Output the [X, Y] coordinate of the center of the cell containing the given text.  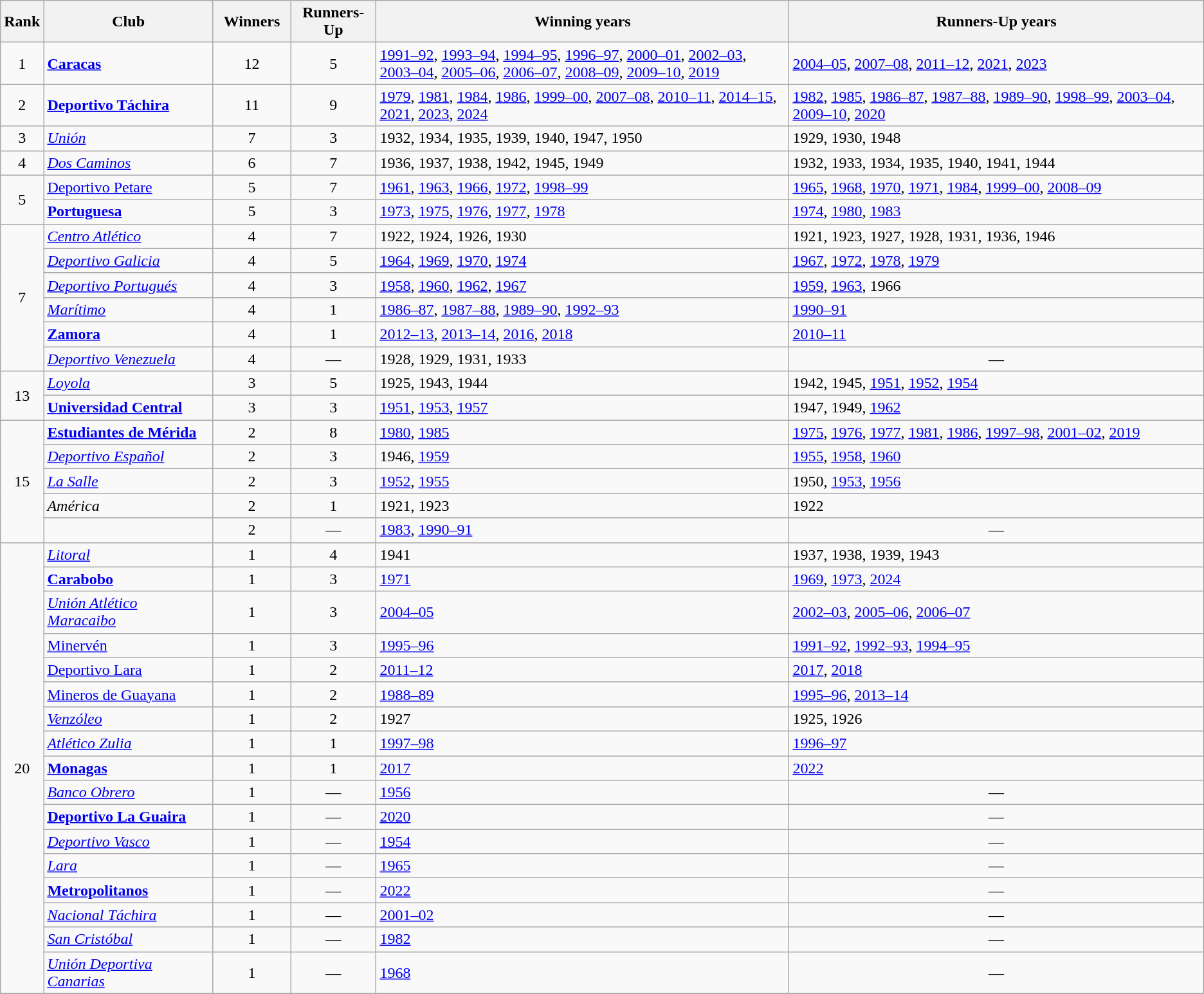
Atlético Zulia [129, 743]
Minervén [129, 645]
Estudiantes de Mérida [129, 432]
Runners-Up [333, 22]
1937, 1938, 1939, 1943 [996, 555]
1927 [583, 719]
Lara [129, 866]
1971 [583, 579]
1925, 1943, 1944 [583, 383]
Portuguesa [129, 212]
Deportivo Vasco [129, 842]
Nacional Táchira [129, 915]
Deportivo Portugués [129, 285]
1968 [583, 973]
1965 [583, 866]
1956 [583, 793]
12 [251, 63]
Loyola [129, 383]
1983, 1990–91 [583, 530]
2002–03, 2005–06, 2006–07 [996, 612]
Deportivo La Guaira [129, 817]
1921, 1923 [583, 506]
1954 [583, 842]
1958, 1960, 1962, 1967 [583, 285]
2004–05, 2007–08, 2011–12, 2021, 2023 [996, 63]
Club [129, 22]
Deportivo Galicia [129, 261]
1969, 1973, 2024 [996, 579]
2017, 2018 [996, 670]
8 [333, 432]
Deportivo Táchira [129, 106]
Banco Obrero [129, 793]
Rank [22, 22]
1922 [996, 506]
9 [333, 106]
20 [22, 768]
Unión Deportiva Canarias [129, 973]
Carabobo [129, 579]
1946, 1959 [583, 457]
1941 [583, 555]
Centro Atlético [129, 236]
1980, 1985 [583, 432]
1961, 1963, 1966, 1972, 1998–99 [583, 187]
1932, 1934, 1935, 1939, 1940, 1947, 1950 [583, 138]
Dos Caminos [129, 163]
2001–02 [583, 915]
1936, 1937, 1938, 1942, 1945, 1949 [583, 163]
1990–91 [996, 309]
Winners [251, 22]
1967, 1972, 1978, 1979 [996, 261]
2010–11 [996, 334]
Mineros de Guayana [129, 694]
1995–96 [583, 645]
1988–89 [583, 694]
13 [22, 396]
Zamora [129, 334]
Deportivo Español [129, 457]
1982 [583, 939]
2011–12 [583, 670]
1964, 1969, 1970, 1974 [583, 261]
1997–98 [583, 743]
1921, 1923, 1927, 1928, 1931, 1936, 1946 [996, 236]
1951, 1953, 1957 [583, 408]
1952, 1955 [583, 481]
Marítimo [129, 309]
1975, 1976, 1977, 1981, 1986, 1997–98, 2001–02, 2019 [996, 432]
1950, 1953, 1956 [996, 481]
1974, 1980, 1983 [996, 212]
Unión [129, 138]
América [129, 506]
Deportivo Venezuela [129, 358]
1995–96, 2013–14 [996, 694]
11 [251, 106]
Unión Atlético Maracaibo [129, 612]
Litoral [129, 555]
2020 [583, 817]
1929, 1930, 1948 [996, 138]
1932, 1933, 1934, 1935, 1940, 1941, 1944 [996, 163]
1922, 1924, 1926, 1930 [583, 236]
Winning years [583, 22]
6 [251, 163]
Caracas [129, 63]
1965, 1968, 1970, 1971, 1984, 1999–00, 2008–09 [996, 187]
1986–87, 1987–88, 1989–90, 1992–93 [583, 309]
Metropolitanos [129, 890]
Monagas [129, 768]
1991–92, 1993–94, 1994–95, 1996–97, 2000–01, 2002–03, 2003–04, 2005–06, 2006–07, 2008–09, 2009–10, 2019 [583, 63]
1959, 1963, 1966 [996, 285]
1955, 1958, 1960 [996, 457]
15 [22, 481]
Runners-Up years [996, 22]
1991–92, 1992–93, 1994–95 [996, 645]
1947, 1949, 1962 [996, 408]
1979, 1981, 1984, 1986, 1999–00, 2007–08, 2010–11, 2014–15, 2021, 2023, 2024 [583, 106]
1973, 1975, 1976, 1977, 1978 [583, 212]
2012–13, 2013–14, 2016, 2018 [583, 334]
1996–97 [996, 743]
Deportivo Petare [129, 187]
Venzóleo [129, 719]
1982, 1985, 1986–87, 1987–88, 1989–90, 1998–99, 2003–04, 2009–10, 2020 [996, 106]
1925, 1926 [996, 719]
San Cristóbal [129, 939]
1928, 1929, 1931, 1933 [583, 358]
Deportivo Lara [129, 670]
Universidad Central [129, 408]
1942, 1945, 1951, 1952, 1954 [996, 383]
La Salle [129, 481]
2004–05 [583, 612]
2017 [583, 768]
